Return the [x, y] coordinate for the center point of the cell that contains the specified text.  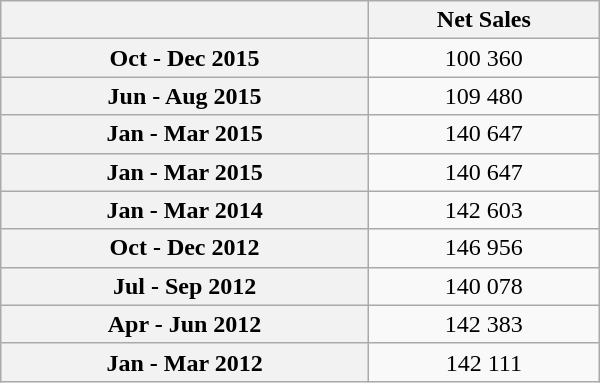
Jan - Mar 2012 [185, 362]
Jul - Sep 2012 [185, 286]
142 111 [484, 362]
146 956 [484, 248]
142 603 [484, 210]
Net Sales [484, 20]
Oct - Dec 2015 [185, 58]
142 383 [484, 324]
Jun - Aug 2015 [185, 96]
Jan - Mar 2014 [185, 210]
Apr - Jun 2012 [185, 324]
109 480 [484, 96]
Oct - Dec 2012 [185, 248]
140 078 [484, 286]
100 360 [484, 58]
